Locate the cell with the specified text and output its (X, Y) center coordinate. 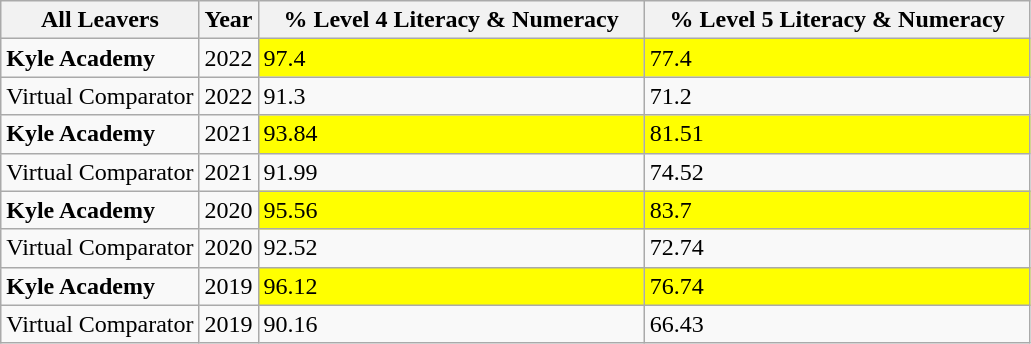
66.43 (837, 324)
Year (228, 20)
76.74 (837, 286)
95.56 (451, 210)
90.16 (451, 324)
83.7 (837, 210)
All Leavers (100, 20)
% Level 5 Literacy & Numeracy (837, 20)
74.52 (837, 172)
97.4 (451, 58)
71.2 (837, 96)
92.52 (451, 248)
% Level 4 Literacy & Numeracy (451, 20)
77.4 (837, 58)
93.84 (451, 134)
91.3 (451, 96)
72.74 (837, 248)
81.51 (837, 134)
96.12 (451, 286)
91.99 (451, 172)
